From the cell containing the given text, extract its center point as (x, y) coordinate. 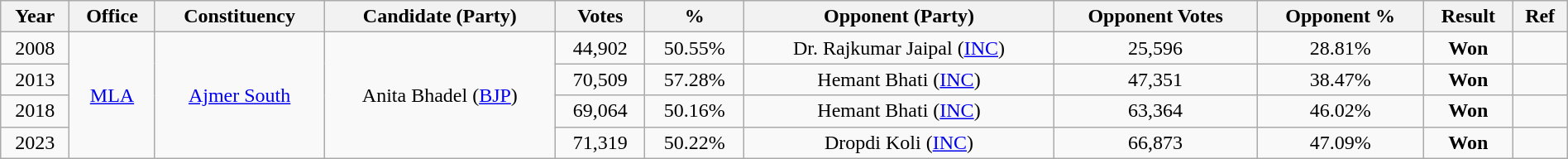
Votes (600, 17)
2008 (35, 48)
Candidate (Party) (440, 17)
Office (112, 17)
63,364 (1156, 111)
50.55% (695, 48)
Dropdi Koli (INC) (898, 142)
Opponent Votes (1156, 17)
Ajmer South (240, 95)
50.22% (695, 142)
57.28% (695, 79)
70,509 (600, 79)
Result (1469, 17)
2018 (35, 111)
46.02% (1341, 111)
28.81% (1341, 48)
Constituency (240, 17)
2023 (35, 142)
44,902 (600, 48)
2013 (35, 79)
71,319 (600, 142)
Opponent % (1341, 17)
Ref (1540, 17)
50.16% (695, 111)
Dr. Rajkumar Jaipal (INC) (898, 48)
Year (35, 17)
66,873 (1156, 142)
MLA (112, 95)
47.09% (1341, 142)
% (695, 17)
Opponent (Party) (898, 17)
47,351 (1156, 79)
69,064 (600, 111)
25,596 (1156, 48)
38.47% (1341, 79)
Anita Bhadel (BJP) (440, 95)
